Output the (x, y) coordinate of the center of the cell containing the given text.  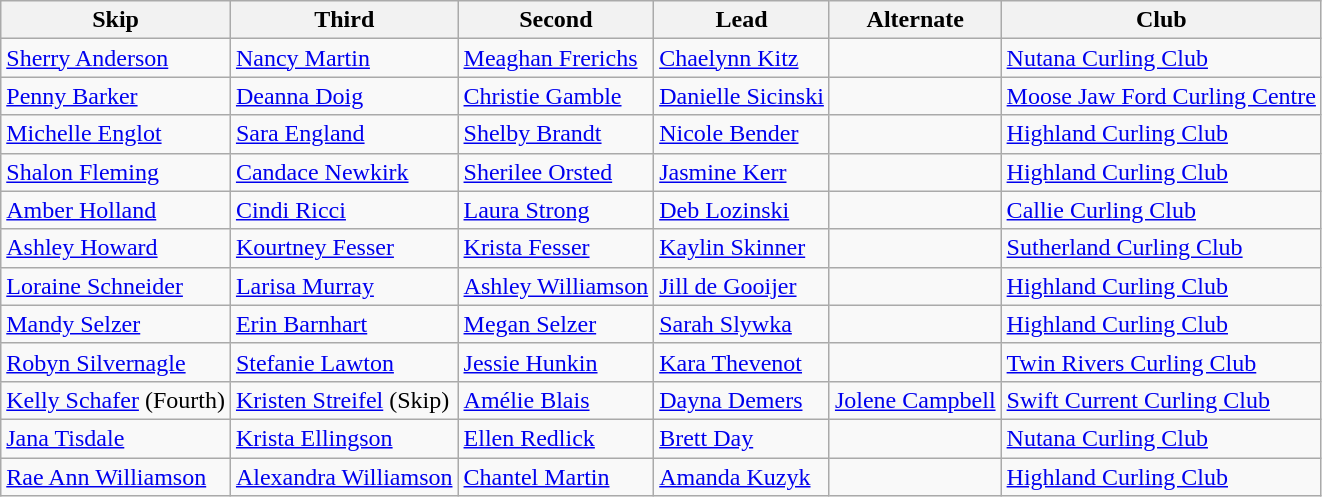
Ellen Redlick (556, 438)
Sherry Anderson (116, 58)
Kaylin Skinner (742, 248)
Amélie Blais (556, 400)
Danielle Sicinski (742, 96)
Deb Lozinski (742, 210)
Callie Curling Club (1161, 210)
Sherilee Orsted (556, 172)
Swift Current Curling Club (1161, 400)
Alternate (915, 20)
Kristen Streifel (Skip) (344, 400)
Jessie Hunkin (556, 362)
Jana Tisdale (116, 438)
Christie Gamble (556, 96)
Cindi Ricci (344, 210)
Loraine Schneider (116, 286)
Shelby Brandt (556, 134)
Megan Selzer (556, 324)
Sara England (344, 134)
Stefanie Lawton (344, 362)
Kourtney Fesser (344, 248)
Michelle Englot (116, 134)
Kelly Schafer (Fourth) (116, 400)
Shalon Fleming (116, 172)
Krista Fesser (556, 248)
Skip (116, 20)
Moose Jaw Ford Curling Centre (1161, 96)
Sarah Slywka (742, 324)
Erin Barnhart (344, 324)
Club (1161, 20)
Nicole Bender (742, 134)
Kara Thevenot (742, 362)
Dayna Demers (742, 400)
Jasmine Kerr (742, 172)
Chantel Martin (556, 477)
Chaelynn Kitz (742, 58)
Ashley Williamson (556, 286)
Mandy Selzer (116, 324)
Alexandra Williamson (344, 477)
Amber Holland (116, 210)
Candace Newkirk (344, 172)
Deanna Doig (344, 96)
Lead (742, 20)
Robyn Silvernagle (116, 362)
Krista Ellingson (344, 438)
Meaghan Frerichs (556, 58)
Laura Strong (556, 210)
Rae Ann Williamson (116, 477)
Second (556, 20)
Third (344, 20)
Sutherland Curling Club (1161, 248)
Ashley Howard (116, 248)
Brett Day (742, 438)
Penny Barker (116, 96)
Larisa Murray (344, 286)
Nancy Martin (344, 58)
Twin Rivers Curling Club (1161, 362)
Amanda Kuzyk (742, 477)
Jolene Campbell (915, 400)
Jill de Gooijer (742, 286)
